Output the [x, y] coordinate of the center of the cell containing the given text.  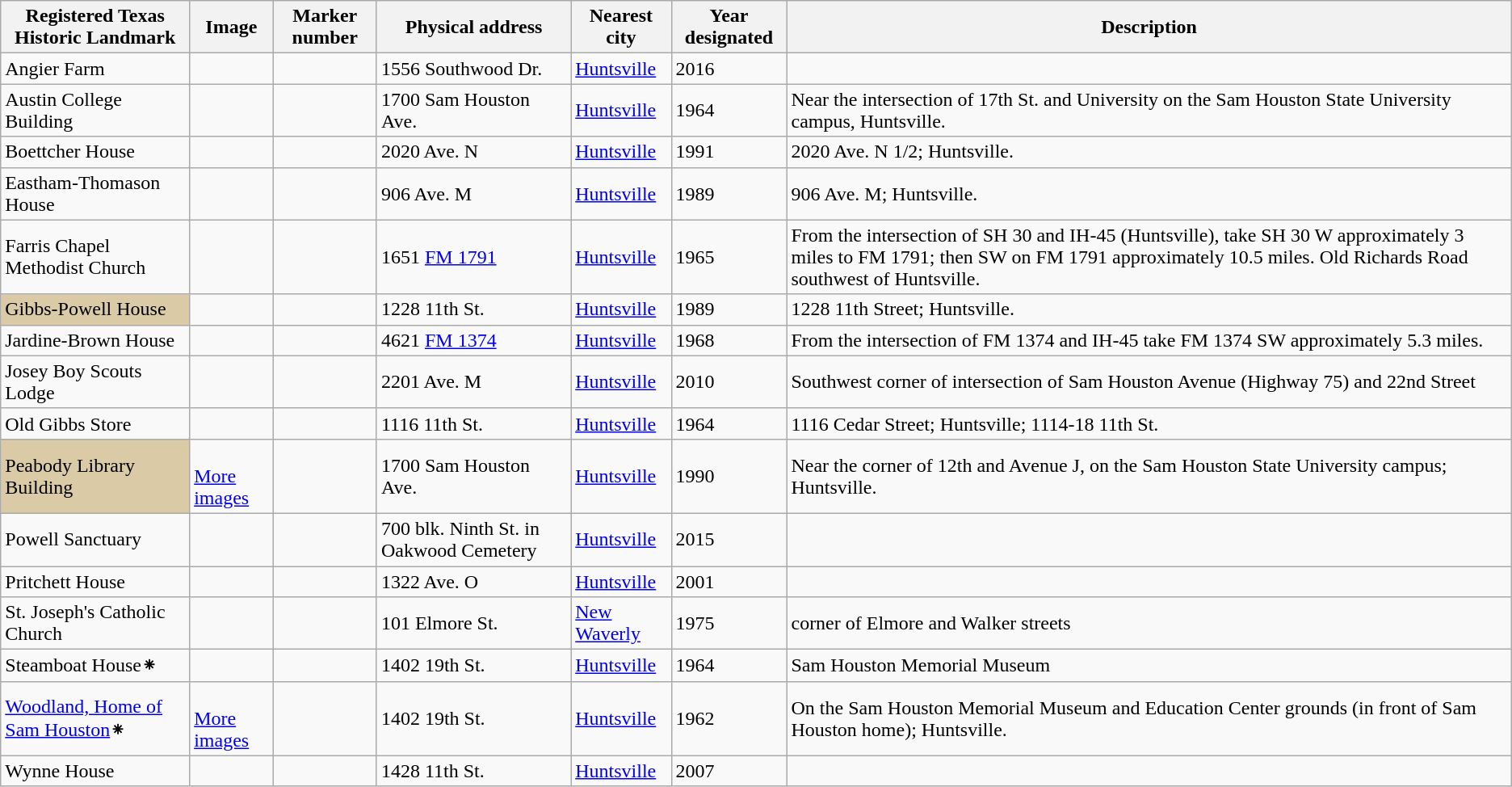
Wynne House [95, 771]
1990 [729, 476]
2015 [729, 540]
1962 [729, 718]
Description [1149, 27]
Woodland, Home of Sam Houston⁕ [95, 718]
Marker number [325, 27]
1991 [729, 152]
2020 Ave. N 1/2; Huntsville. [1149, 152]
Eastham-Thomason House [95, 194]
1116 Cedar Street; Huntsville; 1114-18 11th St. [1149, 423]
Sam Houston Memorial Museum [1149, 666]
1228 11th Street; Huntsville. [1149, 309]
Year designated [729, 27]
2001 [729, 581]
Jardine-Brown House [95, 340]
From the intersection of FM 1374 and IH-45 take FM 1374 SW approximately 5.3 miles. [1149, 340]
1975 [729, 624]
Farris Chapel Methodist Church [95, 257]
1428 11th St. [473, 771]
906 Ave. M; Huntsville. [1149, 194]
Near the intersection of 17th St. and University on the Sam Houston State University campus, Huntsville. [1149, 110]
1322 Ave. O [473, 581]
Gibbs-Powell House [95, 309]
On the Sam Houston Memorial Museum and Education Center grounds (in front of Sam Houston home); Huntsville. [1149, 718]
St. Joseph's Catholic Church [95, 624]
1116 11th St. [473, 423]
4621 FM 1374 [473, 340]
Austin College Building [95, 110]
Steamboat House⁕ [95, 666]
2201 Ave. M [473, 381]
Physical address [473, 27]
Peabody Library Building [95, 476]
700 blk. Ninth St. in Oakwood Cemetery [473, 540]
1556 Southwood Dr. [473, 69]
101 Elmore St. [473, 624]
2020 Ave. N [473, 152]
Registered Texas Historic Landmark [95, 27]
Southwest corner of intersection of Sam Houston Avenue (Highway 75) and 22nd Street [1149, 381]
2016 [729, 69]
Image [231, 27]
Powell Sanctuary [95, 540]
Nearest city [621, 27]
2007 [729, 771]
2010 [729, 381]
1965 [729, 257]
Old Gibbs Store [95, 423]
corner of Elmore and Walker streets [1149, 624]
Angier Farm [95, 69]
Josey Boy Scouts Lodge [95, 381]
1651 FM 1791 [473, 257]
1968 [729, 340]
Boettcher House [95, 152]
Near the corner of 12th and Avenue J, on the Sam Houston State University campus; Huntsville. [1149, 476]
New Waverly [621, 624]
906 Ave. M [473, 194]
1228 11th St. [473, 309]
Pritchett House [95, 581]
